Search for the cell housing the specified text and yield its [x, y] center coordinate. 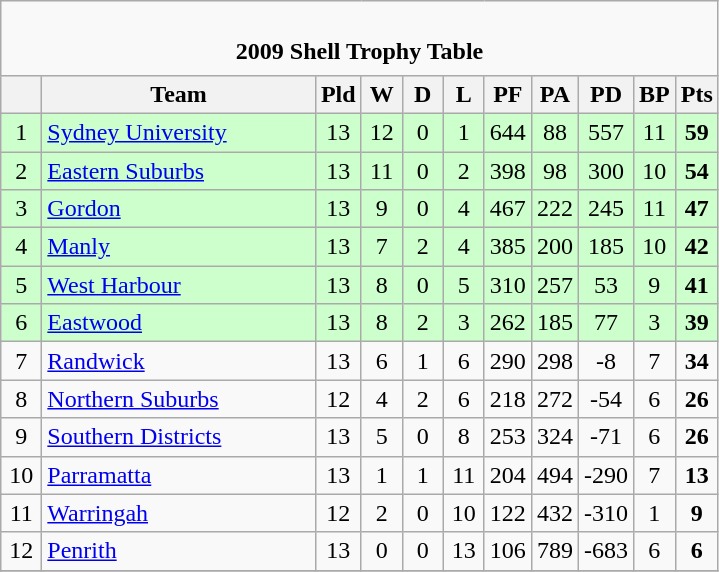
Randwick [179, 361]
PA [554, 94]
Team [179, 94]
41 [696, 285]
204 [508, 475]
200 [554, 247]
-71 [606, 437]
34 [696, 361]
-683 [606, 551]
218 [508, 399]
Sydney University [179, 132]
-54 [606, 399]
385 [508, 247]
789 [554, 551]
106 [508, 551]
Eastwood [179, 323]
39 [696, 323]
BP [654, 94]
Penrith [179, 551]
432 [554, 513]
644 [508, 132]
98 [554, 171]
West Harbour [179, 285]
272 [554, 399]
L [464, 94]
59 [696, 132]
PF [508, 94]
54 [696, 171]
-290 [606, 475]
398 [508, 171]
42 [696, 247]
Eastern Suburbs [179, 171]
222 [554, 209]
Northern Suburbs [179, 399]
88 [554, 132]
557 [606, 132]
257 [554, 285]
324 [554, 437]
467 [508, 209]
122 [508, 513]
Gordon [179, 209]
-8 [606, 361]
290 [508, 361]
310 [508, 285]
W [382, 94]
53 [606, 285]
Pld [338, 94]
262 [508, 323]
298 [554, 361]
D [422, 94]
Southern Districts [179, 437]
PD [606, 94]
245 [606, 209]
-310 [606, 513]
Warringah [179, 513]
253 [508, 437]
Pts [696, 94]
494 [554, 475]
300 [606, 171]
Parramatta [179, 475]
47 [696, 209]
77 [606, 323]
Manly [179, 247]
